Extract the [X, Y] coordinate from the center of the cell holding the provided text.  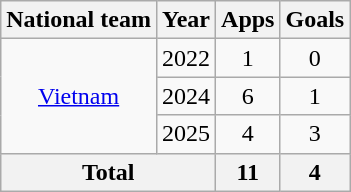
11 [248, 172]
2025 [186, 134]
6 [248, 96]
National team [79, 20]
Year [186, 20]
Total [108, 172]
Goals [315, 20]
0 [315, 58]
Apps [248, 20]
2024 [186, 96]
2022 [186, 58]
Vietnam [79, 96]
3 [315, 134]
